Provide the (X, Y) coordinate of the cell's center where the given text is located.  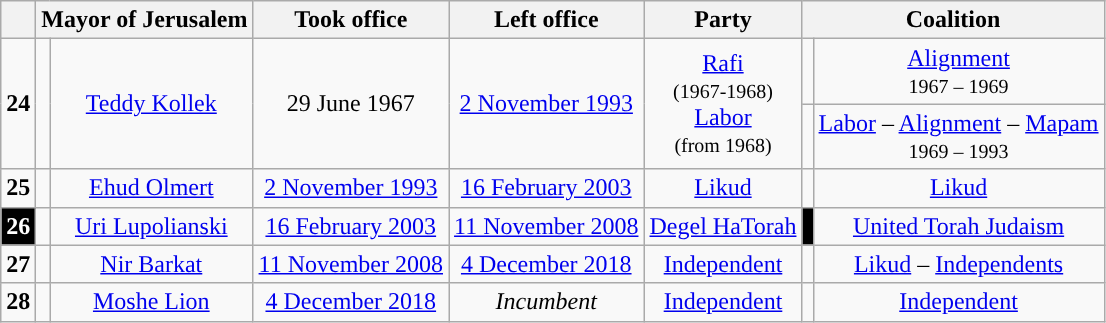
Moshe Lion (152, 302)
Party (723, 20)
Coalition (953, 20)
Teddy Kollek (152, 104)
Rafi (1967-1968)Labor (from 1968) (723, 104)
Degel HaTorah (723, 226)
27 (18, 264)
Left office (546, 20)
Likud – Independents (958, 264)
28 (18, 302)
24 (18, 104)
Incumbent (546, 302)
United Torah Judaism (958, 226)
Mayor of Jerusalem (144, 20)
29 June 1967 (350, 104)
Nir Barkat (152, 264)
Uri Lupolianski (152, 226)
26 (18, 226)
Took office (350, 20)
25 (18, 188)
Ehud Olmert (152, 188)
Labor – Alignment – Mapam1969 – 1993 (958, 136)
Alignment1967 – 1969 (958, 72)
